Locate the cell with the specified text and output its [x, y] center coordinate. 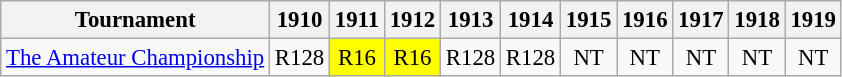
1919 [813, 20]
1914 [531, 20]
Tournament [136, 20]
1910 [300, 20]
1916 [645, 20]
1917 [701, 20]
The Amateur Championship [136, 58]
1913 [471, 20]
1918 [757, 20]
1912 [412, 20]
1911 [356, 20]
1915 [589, 20]
